Search for the cell housing the specified text and yield its (x, y) center coordinate. 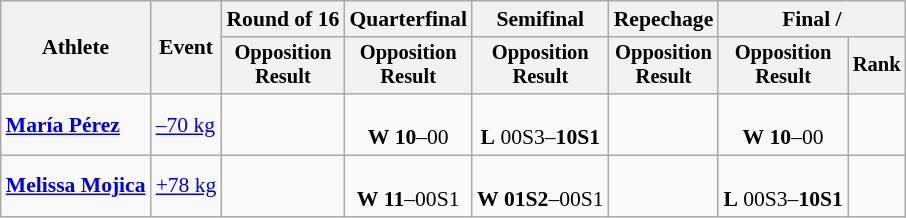
Final / (812, 19)
Repechage (664, 19)
Melissa Mojica (76, 186)
Rank (877, 66)
–70 kg (186, 124)
W 11–00S1 (408, 186)
Round of 16 (282, 19)
W 01S2–00S1 (540, 186)
María Pérez (76, 124)
Quarterfinal (408, 19)
Athlete (76, 48)
+78 kg (186, 186)
Event (186, 48)
Semifinal (540, 19)
